Detect which cell encompasses the target text, then output its [x, y] center coordinate. 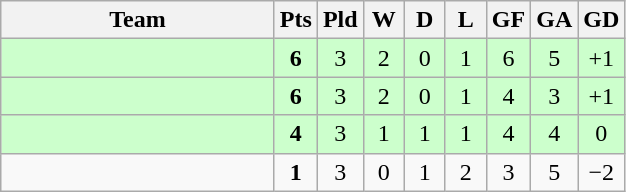
GF [508, 20]
D [424, 20]
W [384, 20]
GA [554, 20]
L [466, 20]
Pts [296, 20]
−2 [602, 172]
Team [138, 20]
Pld [340, 20]
GD [602, 20]
